For the text-containing cell, return its midpoint in [X, Y] coordinate format. 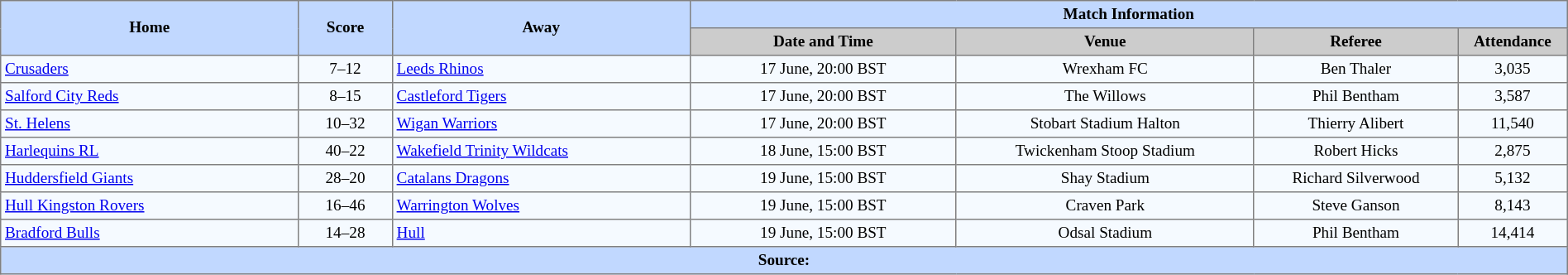
5,132 [1513, 179]
3,035 [1513, 70]
Craven Park [1105, 205]
2,875 [1513, 151]
Salford City Reds [150, 96]
Ben Thaler [1355, 70]
7–12 [346, 70]
Venue [1105, 41]
Leeds Rhinos [541, 70]
Hull [541, 234]
Home [150, 28]
Castleford Tigers [541, 96]
Attendance [1513, 41]
Crusaders [150, 70]
Source: [784, 260]
Wrexham FC [1105, 70]
Date and Time [823, 41]
Huddersfield Giants [150, 179]
3,587 [1513, 96]
Richard Silverwood [1355, 179]
Catalans Dragons [541, 179]
Steve Ganson [1355, 205]
Warrington Wolves [541, 205]
Twickenham Stoop Stadium [1105, 151]
Wigan Warriors [541, 124]
Bradford Bulls [150, 234]
Match Information [1128, 15]
Robert Hicks [1355, 151]
Referee [1355, 41]
The Willows [1105, 96]
11,540 [1513, 124]
14,414 [1513, 234]
Score [346, 28]
10–32 [346, 124]
Harlequins RL [150, 151]
Shay Stadium [1105, 179]
Hull Kingston Rovers [150, 205]
St. Helens [150, 124]
Odsal Stadium [1105, 234]
Stobart Stadium Halton [1105, 124]
16–46 [346, 205]
14–28 [346, 234]
8–15 [346, 96]
18 June, 15:00 BST [823, 151]
Wakefield Trinity Wildcats [541, 151]
40–22 [346, 151]
8,143 [1513, 205]
Away [541, 28]
Thierry Alibert [1355, 124]
28–20 [346, 179]
